Determine the (X, Y) coordinate at the center of the cell enclosing the given text.  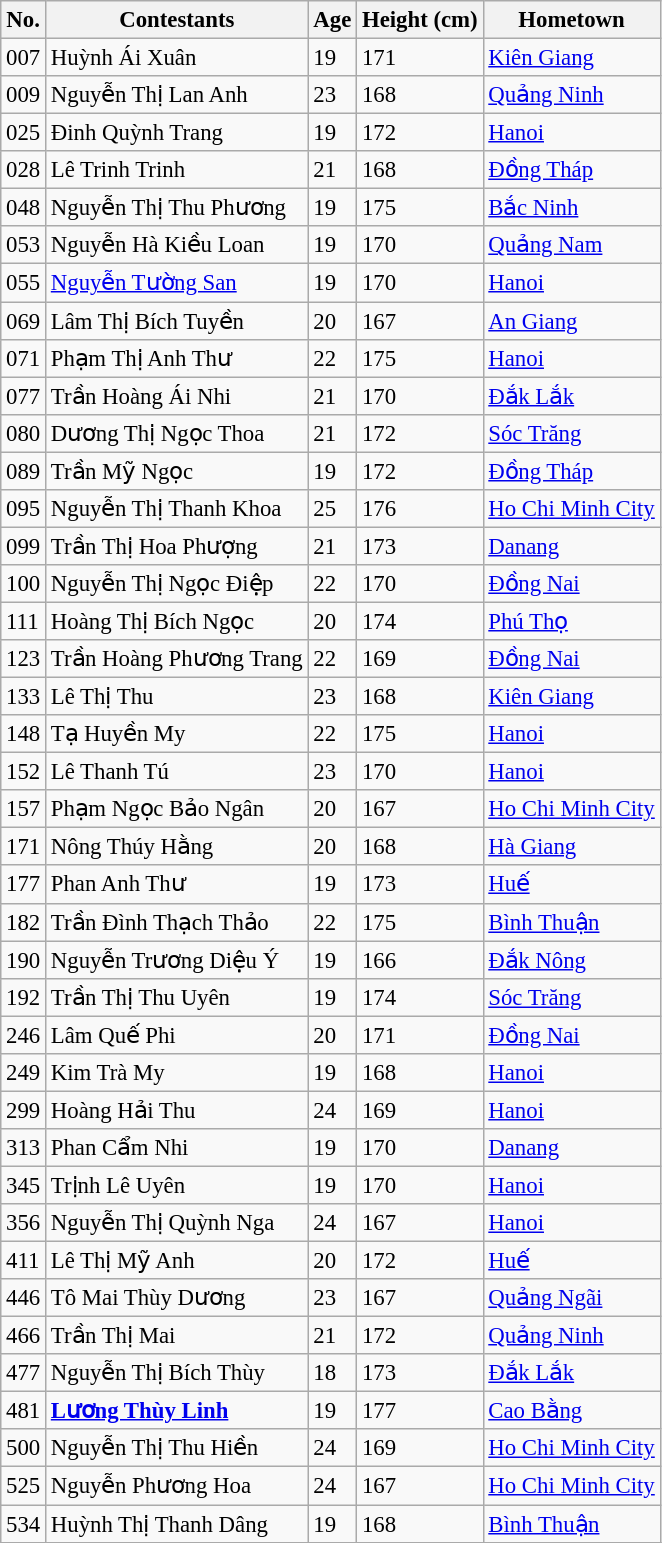
Lê Thị Thu (178, 697)
299 (24, 1110)
007 (24, 58)
Hoàng Thị Bích Ngọc (178, 621)
Height (cm) (420, 20)
Phạm Thị Anh Thư (178, 358)
481 (24, 1411)
192 (24, 997)
Trần Hoàng Phương Trang (178, 659)
071 (24, 358)
Nguyễn Thị Thu Phương (178, 208)
100 (24, 584)
077 (24, 396)
176 (420, 509)
055 (24, 283)
Tô Mai Thùy Dương (178, 1298)
466 (24, 1336)
446 (24, 1298)
Phan Anh Thư (178, 885)
Đinh Quỳnh Trang (178, 133)
099 (24, 546)
048 (24, 208)
028 (24, 170)
Trần Mỹ Ngọc (178, 471)
Phạm Ngọc Bảo Ngân (178, 809)
080 (24, 433)
No. (24, 20)
Cao Bằng (572, 1411)
Quảng Nam (572, 245)
Lê Trinh Trinh (178, 170)
Quảng Ngãi (572, 1298)
148 (24, 734)
166 (420, 960)
Hoàng Hải Thu (178, 1110)
25 (332, 509)
Nguyễn Thị Thanh Khoa (178, 509)
Nguyễn Trương Diệu Ý (178, 960)
Trần Thị Thu Uyên (178, 997)
Age (332, 20)
Nguyễn Thị Ngọc Điệp (178, 584)
Nguyễn Thị Thu Hiền (178, 1449)
Nguyễn Phương Hoa (178, 1486)
Trần Thị Mai (178, 1336)
133 (24, 697)
Nông Thúy Hằng (178, 847)
Nguyễn Thị Quỳnh Nga (178, 1223)
Huỳnh Ái Xuân (178, 58)
053 (24, 245)
Lê Thanh Tú (178, 772)
246 (24, 1035)
Nguyễn Tường San (178, 283)
Contestants (178, 20)
Lương Thùy Linh (178, 1411)
123 (24, 659)
18 (332, 1373)
345 (24, 1185)
Kim Trà My (178, 1073)
249 (24, 1073)
089 (24, 471)
313 (24, 1148)
Trịnh Lê Uyên (178, 1185)
Lê Thị Mỹ Anh (178, 1261)
Phú Thọ (572, 621)
157 (24, 809)
Dương Thị Ngọc Thoa (178, 433)
Trần Thị Hoa Phượng (178, 546)
500 (24, 1449)
An Giang (572, 321)
Hometown (572, 20)
Huỳnh Thị Thanh Dâng (178, 1524)
Phan Cẩm Nhi (178, 1148)
Trần Hoàng Ái Nhi (178, 396)
Nguyễn Hà Kiều Loan (178, 245)
009 (24, 95)
190 (24, 960)
Đắk Nông (572, 960)
Tạ Huyền My (178, 734)
525 (24, 1486)
025 (24, 133)
477 (24, 1373)
111 (24, 621)
Nguyễn Thị Lan Anh (178, 95)
Nguyễn Thị Bích Thùy (178, 1373)
Lâm Quế Phi (178, 1035)
Trần Đình Thạch Thảo (178, 922)
534 (24, 1524)
Lâm Thị Bích Tuyền (178, 321)
356 (24, 1223)
069 (24, 321)
152 (24, 772)
Hà Giang (572, 847)
Bắc Ninh (572, 208)
182 (24, 922)
095 (24, 509)
411 (24, 1261)
